Scan for the cell matching the given text and deliver its [X, Y] coordinate at center. 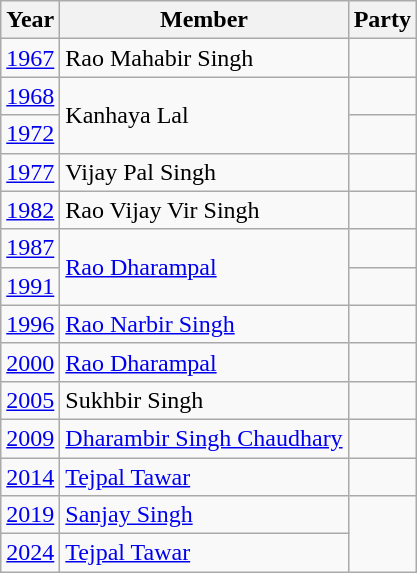
1987 [30, 248]
2005 [30, 400]
Member [204, 20]
2014 [30, 477]
Sanjay Singh [204, 515]
1991 [30, 286]
Party [382, 20]
Year [30, 20]
1968 [30, 96]
1977 [30, 172]
Rao Narbir Singh [204, 324]
1996 [30, 324]
2000 [30, 362]
Sukhbir Singh [204, 400]
1982 [30, 210]
Dharambir Singh Chaudhary [204, 438]
Rao Vijay Vir Singh [204, 210]
1967 [30, 58]
Kanhaya Lal [204, 115]
Vijay Pal Singh [204, 172]
2024 [30, 553]
2019 [30, 515]
Rao Mahabir Singh [204, 58]
2009 [30, 438]
1972 [30, 134]
